Provide the [x, y] coordinate of the cell's center where the given text is located.  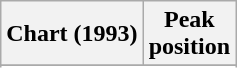
Chart (1993) [72, 34]
Peakposition [189, 34]
